For the text-containing cell, return its midpoint in (X, Y) coordinate format. 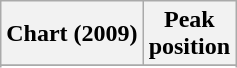
Peakposition (189, 34)
Chart (2009) (72, 34)
